From the cell containing the given text, extract its center point as (x, y) coordinate. 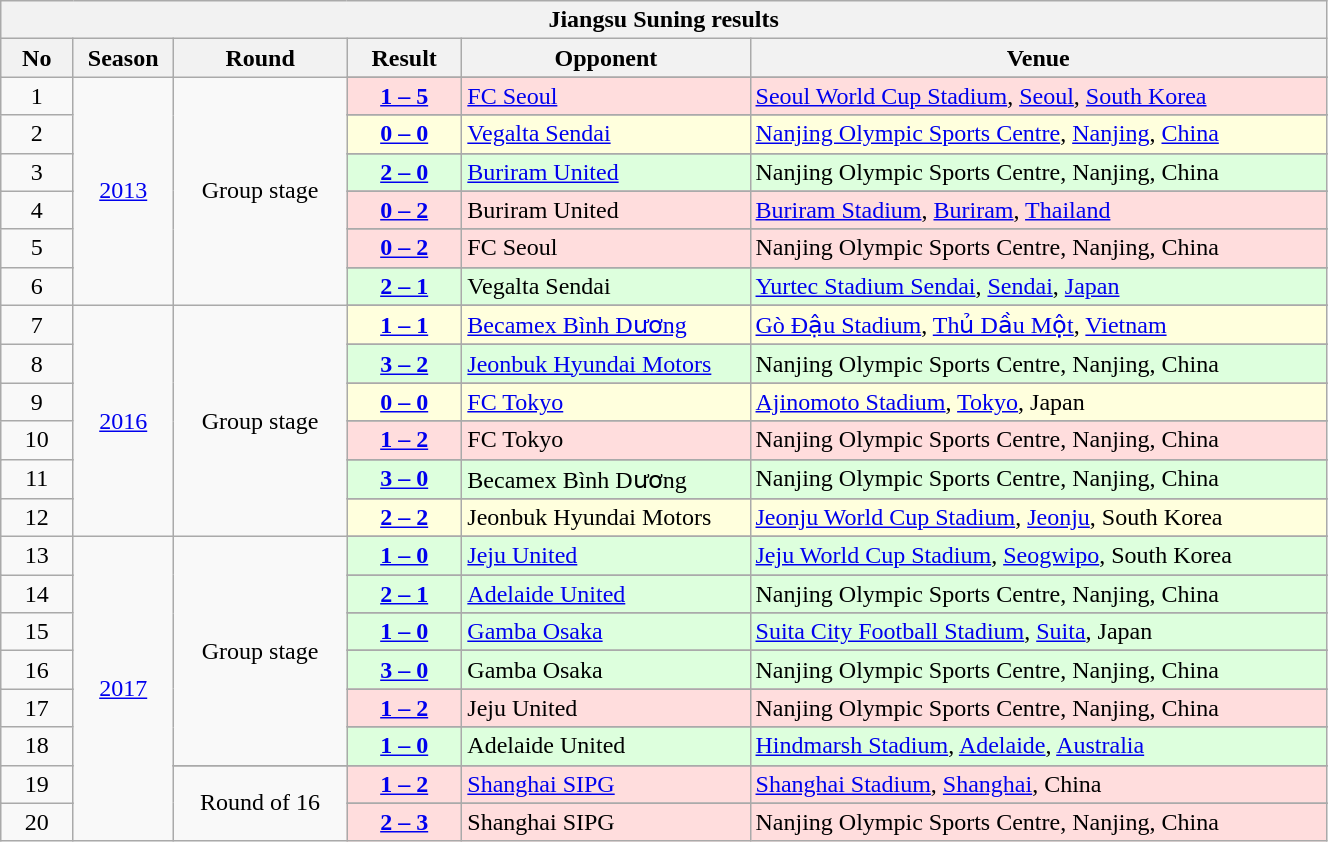
10 (37, 440)
2017 (124, 689)
7 (37, 325)
18 (37, 746)
11 (37, 479)
Hindmarsh Stadium, Adelaide, Australia (1038, 746)
Round (260, 58)
17 (37, 708)
Venue (1038, 58)
1 – 1 (404, 325)
Gò Đậu Stadium, Thủ Dầu Một, Vietnam (1038, 325)
1 (37, 96)
12 (37, 518)
2013 (124, 191)
20 (37, 822)
4 (37, 210)
5 (37, 248)
2 – 0 (404, 172)
Opponent (606, 58)
16 (37, 670)
3 (37, 172)
Jiangsu Suning results (664, 20)
8 (37, 364)
Yurtec Stadium Sendai, Sendai, Japan (1038, 286)
13 (37, 556)
Round of 16 (260, 803)
9 (37, 402)
2016 (124, 420)
2 – 3 (404, 822)
Buriram Stadium, Buriram, Thailand (1038, 210)
No (37, 58)
Season (124, 58)
2 (37, 134)
14 (37, 594)
Shanghai Stadium, Shanghai, China (1038, 784)
19 (37, 784)
6 (37, 286)
Suita City Football Stadium, Suita, Japan (1038, 632)
Jeju World Cup Stadium, Seogwipo, South Korea (1038, 556)
2 – 2 (404, 518)
Jeonju World Cup Stadium, Jeonju, South Korea (1038, 518)
Seoul World Cup Stadium, Seoul, South Korea (1038, 96)
Ajinomoto Stadium, Tokyo, Japan (1038, 402)
15 (37, 632)
3 – 2 (404, 364)
Result (404, 58)
1 – 5 (404, 96)
